Provide the [x, y] coordinate of the cell's center where the given text is located.  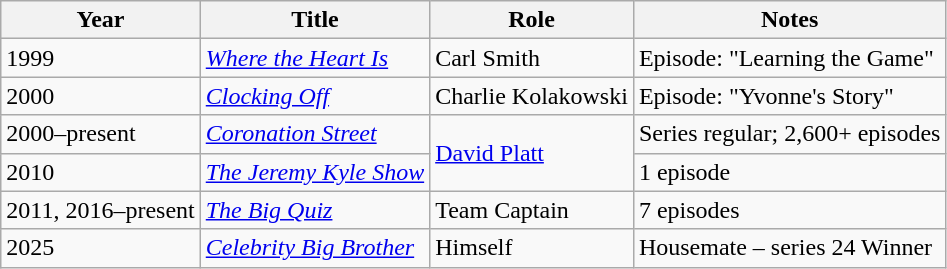
2000–present [100, 134]
Coronation Street [314, 134]
Series regular; 2,600+ episodes [790, 134]
Notes [790, 20]
Year [100, 20]
Housemate – series 24 Winner [790, 248]
7 episodes [790, 210]
Himself [532, 248]
1999 [100, 58]
Episode: "Learning the Game" [790, 58]
Where the Heart Is [314, 58]
Team Captain [532, 210]
2010 [100, 172]
Carl Smith [532, 58]
The Big Quiz [314, 210]
Clocking Off [314, 96]
Charlie Kolakowski [532, 96]
David Platt [532, 153]
Title [314, 20]
The Jeremy Kyle Show [314, 172]
2011, 2016–present [100, 210]
Celebrity Big Brother [314, 248]
Role [532, 20]
1 episode [790, 172]
2000 [100, 96]
2025 [100, 248]
Episode: "Yvonne's Story" [790, 96]
